Capture the cell that displays the provided text and extract its [X, Y] central coordinate. 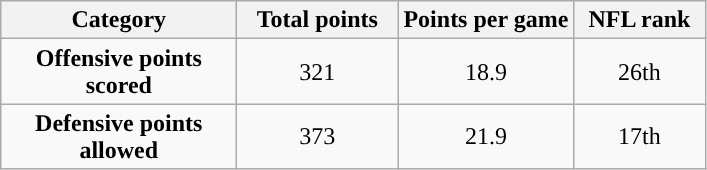
17th [640, 136]
21.9 [486, 136]
321 [318, 72]
Category [119, 20]
18.9 [486, 72]
NFL rank [640, 20]
Offensive points scored [119, 72]
26th [640, 72]
Defensive points allowed [119, 136]
Points per game [486, 20]
373 [318, 136]
Total points [318, 20]
